Detect which cell encompasses the target text, then output its (X, Y) center coordinate. 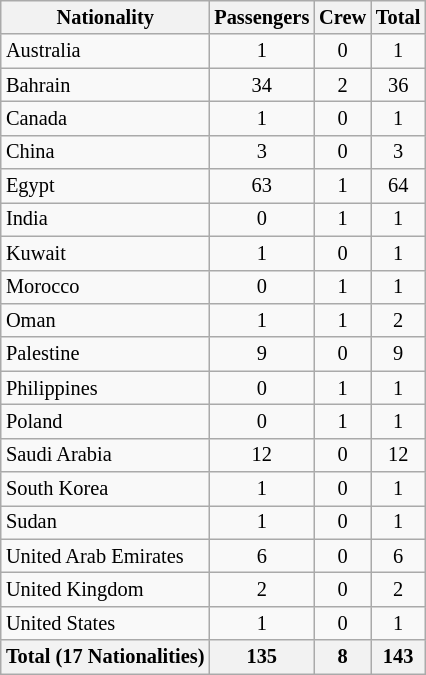
India (105, 220)
Philippines (105, 388)
China (105, 152)
Poland (105, 422)
Saudi Arabia (105, 455)
Total (17 Nationalities) (105, 657)
Morocco (105, 287)
34 (262, 85)
Nationality (105, 18)
8 (342, 657)
64 (398, 186)
63 (262, 186)
United States (105, 624)
Passengers (262, 18)
Australia (105, 51)
Total (398, 18)
United Arab Emirates (105, 556)
Palestine (105, 354)
Egypt (105, 186)
143 (398, 657)
Crew (342, 18)
Oman (105, 321)
135 (262, 657)
South Korea (105, 489)
36 (398, 85)
Bahrain (105, 85)
United Kingdom (105, 590)
Sudan (105, 523)
Canada (105, 119)
Kuwait (105, 253)
